Provide the [x, y] coordinate of the cell's center where the given text is located.  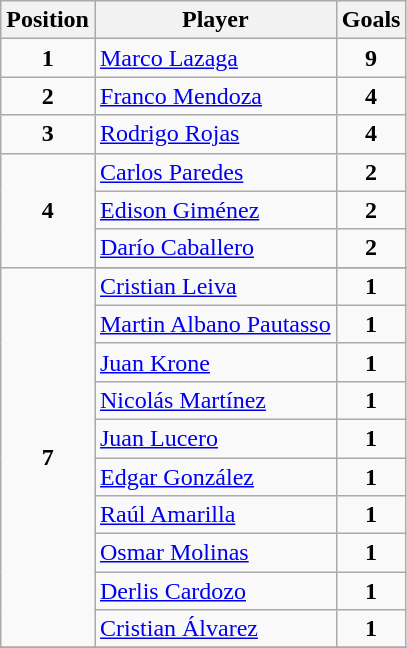
Cristian Álvarez [215, 629]
Juan Lucero [215, 438]
Cristian Leiva [215, 286]
Goals [371, 20]
3 [48, 134]
Osmar Molinas [215, 553]
Position [48, 20]
Nicolás Martínez [215, 400]
Juan Krone [215, 362]
Darío Caballero [215, 248]
Player [215, 20]
Derlis Cardozo [215, 591]
Martin Albano Pautasso [215, 324]
Carlos Paredes [215, 172]
Franco Mendoza [215, 96]
Raúl Amarilla [215, 515]
9 [371, 58]
Marco Lazaga [215, 58]
Rodrigo Rojas [215, 134]
7 [48, 458]
Edison Giménez [215, 210]
Edgar González [215, 477]
